Locate the cell with the specified text and output its [x, y] center coordinate. 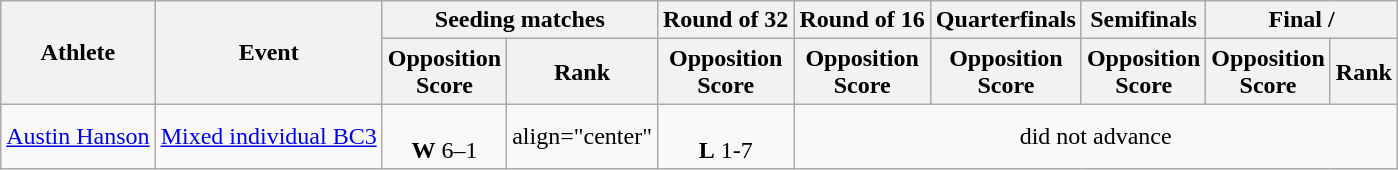
Quarterfinals [1006, 20]
did not advance [1096, 136]
Mixed individual BC3 [268, 136]
Seeding matches [520, 20]
Final / [1302, 20]
Athlete [78, 52]
Event [268, 52]
W 6–1 [444, 136]
Round of 16 [862, 20]
Semifinals [1143, 20]
L 1-7 [725, 136]
align="center" [582, 136]
Round of 32 [725, 20]
Austin Hanson [78, 136]
